Return [x, y] of the center of cell containing provided text 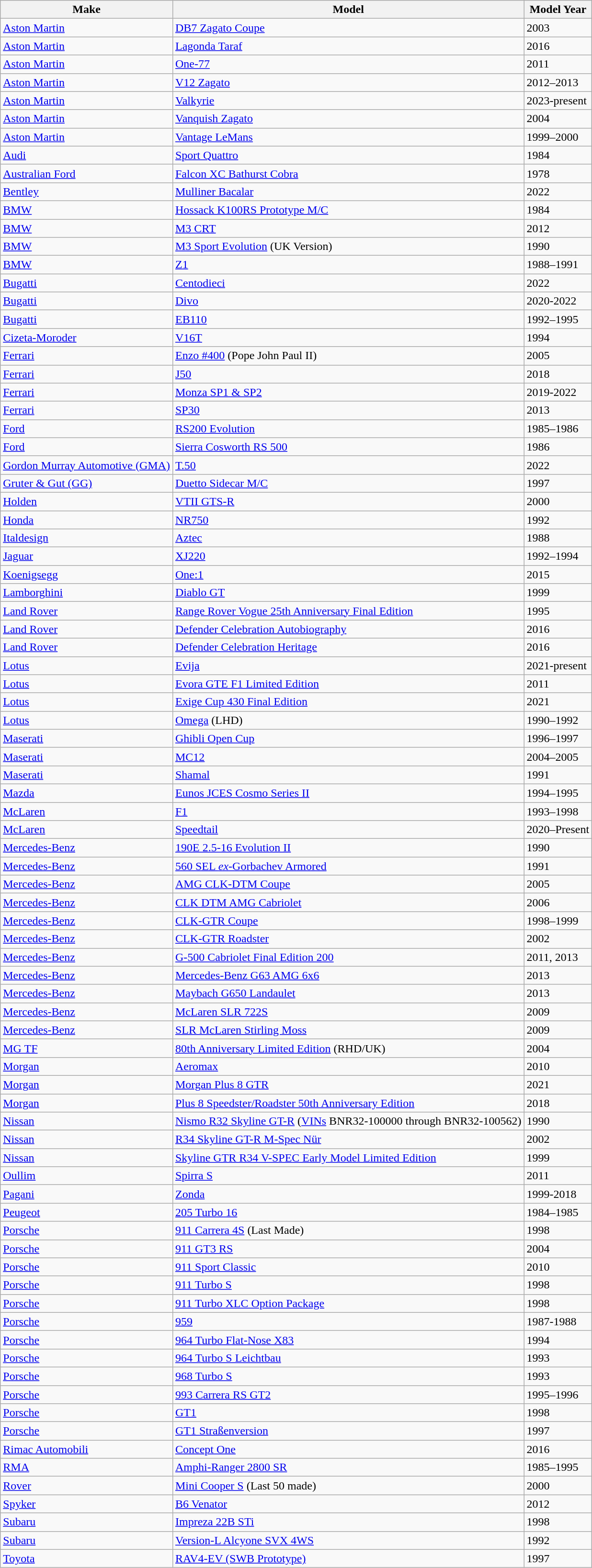
Omega (LHD) [348, 720]
Model [348, 10]
Spirra S [348, 1176]
Lamborghini [87, 593]
Gruter & Gut (GG) [87, 483]
One-77 [348, 64]
2003 [558, 28]
VTII GTS-R [348, 501]
EB110 [348, 319]
CLK DTM AMG Cabriolet [348, 902]
Centodieci [348, 283]
Range Rover Vogue 25th Anniversary Final Edition [348, 611]
XJ220 [348, 556]
964 Turbo Flat-Nose X83 [348, 1340]
Hossack K100RS Prototype M/C [348, 210]
SP30 [348, 410]
205 Turbo 16 [348, 1212]
1988–1991 [558, 265]
959 [348, 1321]
Mazda [87, 793]
Bentley [87, 192]
Holden [87, 501]
Zonda [348, 1194]
Peugeot [87, 1212]
Mini Cooper S (Last 50 made) [348, 1486]
1996–1997 [558, 738]
Falcon XC Bathurst Cobra [348, 173]
Mercedes-Benz G63 AMG 6x6 [348, 975]
1998–1999 [558, 921]
1985–1986 [558, 429]
Sierra Cosworth RS 500 [348, 447]
1994–1995 [558, 793]
Gordon Murray Automotive (GMA) [87, 465]
Exige Cup 430 Final Edition [348, 702]
1995 [558, 611]
NR750 [348, 519]
1988 [558, 538]
190E 2.5-16 Evolution II [348, 848]
2004–2005 [558, 756]
560 SEL ex-Gorbachev Armored [348, 866]
993 Carrera RS GT2 [348, 1395]
V16T [348, 338]
B6 Venator [348, 1504]
Vantage LeMans [348, 137]
Shamal [348, 775]
911 Turbo XLC Option Package [348, 1303]
Concept One [348, 1449]
911 GT3 RS [348, 1249]
Cizeta-Moroder [87, 338]
1985–1995 [558, 1467]
Z1 [348, 265]
Enzo #400 (Pope John Paul II) [348, 356]
Eunos JCES Cosmo Series II [348, 793]
1990–1992 [558, 720]
Monza SP1 & SP2 [348, 392]
Plus 8 Speedster/Roadster 50th Anniversary Edition [348, 1103]
Model Year [558, 10]
Skyline GTR R34 V-SPEC Early Model Limited Edition [348, 1158]
Honda [87, 519]
M3 Sport Evolution (UK Version) [348, 247]
Mulliner Bacalar [348, 192]
2019-2022 [558, 392]
80th Anniversary Limited Edition (RHD/UK) [348, 1048]
2015 [558, 575]
1987-1988 [558, 1321]
Australian Ford [87, 173]
M3 CRT [348, 228]
2020-2022 [558, 301]
Impreza 22B STi [348, 1522]
Defender Celebration Autobiography [348, 629]
Rover [87, 1486]
1999-2018 [558, 1194]
Morgan Plus 8 GTR [348, 1084]
2021-present [558, 666]
Sport Quattro [348, 155]
Nismo R32 Skyline GT-R (VINs BNR32-100000 through BNR32-100562) [348, 1121]
1986 [558, 447]
1995–1996 [558, 1395]
RMA [87, 1467]
Evora GTE F1 Limited Edition [348, 684]
Jaguar [87, 556]
G-500 Cabriolet Final Edition 200 [348, 957]
Version-L Alcyone SVX 4WS [348, 1540]
DB7 Zagato Coupe [348, 28]
1993–1998 [558, 812]
Aeromax [348, 1066]
911 Sport Classic [348, 1267]
2020–Present [558, 830]
R34 Skyline GT-R M-Spec Nür [348, 1139]
911 Carrera 4S (Last Made) [348, 1230]
V12 Zagato [348, 82]
2006 [558, 902]
1999–2000 [558, 137]
Italdesign [87, 538]
Divo [348, 301]
Speedtail [348, 830]
RAV4-EV (SWB Prototype) [348, 1558]
Aztec [348, 538]
Spyker [87, 1504]
Ghibli Open Cup [348, 738]
1992–1994 [558, 556]
GT1 Straßenversion [348, 1431]
2023-present [558, 101]
MG TF [87, 1048]
RS200 Evolution [348, 429]
2011, 2013 [558, 957]
Audi [87, 155]
Duetto Sidecar M/C [348, 483]
One:1 [348, 575]
T.50 [348, 465]
GT1 [348, 1413]
CLK-GTR Roadster [348, 939]
911 Turbo S [348, 1285]
1992–1995 [558, 319]
Vanquish Zagato [348, 119]
Rimac Automobili [87, 1449]
Defender Celebration Heritage [348, 647]
Evija [348, 666]
2012–2013 [558, 82]
SLR McLaren Stirling Moss [348, 1030]
McLaren SLR 722S [348, 1012]
Koenigsegg [87, 575]
964 Turbo S Leichtbau [348, 1358]
CLK-GTR Coupe [348, 921]
1978 [558, 173]
Valkyrie [348, 101]
1984–1985 [558, 1212]
J50 [348, 374]
MC12 [348, 756]
Pagani [87, 1194]
Diablo GT [348, 593]
AMG CLK-DTM Coupe [348, 884]
Oullim [87, 1176]
Toyota [87, 1558]
Maybach G650 Landaulet [348, 993]
Lagonda Taraf [348, 46]
Make [87, 10]
F1 [348, 812]
968 Turbo S [348, 1376]
Amphi-Ranger 2800 SR [348, 1467]
